Pinpoint the cell where the given text exists, returning its (x, y) midpoint coordinate. 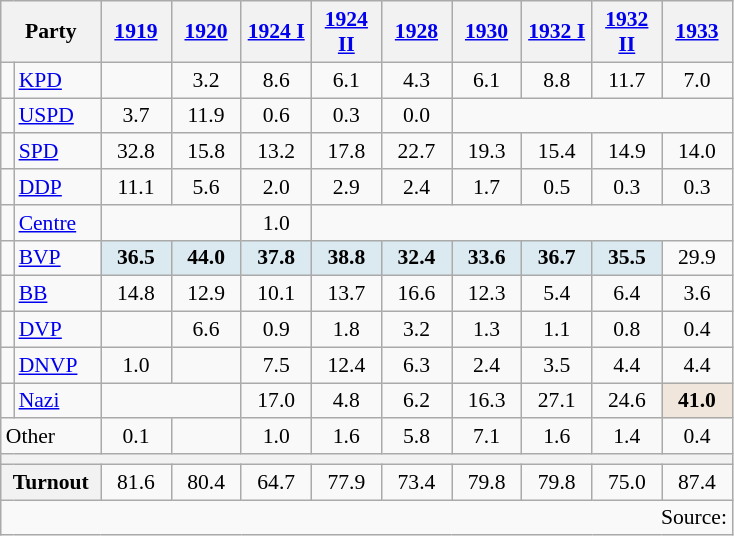
0.0 (416, 116)
5.8 (416, 437)
17.0 (276, 401)
41.0 (697, 401)
6.3 (416, 365)
22.7 (416, 152)
1933 (697, 32)
12.3 (487, 294)
13.7 (346, 294)
80.4 (206, 482)
32.4 (416, 258)
81.6 (136, 482)
1920 (206, 32)
1919 (136, 32)
Source: (366, 518)
15.8 (206, 152)
11.9 (206, 116)
64.7 (276, 482)
11.1 (136, 187)
5.4 (557, 294)
14.9 (627, 152)
1.8 (346, 330)
14.8 (136, 294)
Turnout (51, 482)
35.5 (627, 258)
37.8 (276, 258)
38.8 (346, 258)
7.1 (487, 437)
KPD (58, 80)
DVP (58, 330)
3.7 (136, 116)
33.6 (487, 258)
8.6 (276, 80)
1.4 (627, 437)
1924 I (276, 32)
BB (58, 294)
6.2 (416, 401)
44.0 (206, 258)
16.6 (416, 294)
7.5 (276, 365)
75.0 (627, 482)
USPD (58, 116)
1930 (487, 32)
0.9 (276, 330)
1932 I (557, 32)
2.0 (276, 187)
0.5 (557, 187)
32.8 (136, 152)
1.7 (487, 187)
BVP (58, 258)
14.0 (697, 152)
36.5 (136, 258)
16.3 (487, 401)
11.7 (627, 80)
4.8 (346, 401)
12.4 (346, 365)
0.1 (136, 437)
24.6 (627, 401)
12.9 (206, 294)
87.4 (697, 482)
77.9 (346, 482)
1928 (416, 32)
1924 II (346, 32)
13.2 (276, 152)
6.4 (627, 294)
36.7 (557, 258)
3.5 (557, 365)
0.8 (627, 330)
Party (51, 32)
Centre (58, 223)
17.8 (346, 152)
2.9 (346, 187)
Other (51, 437)
0.6 (276, 116)
5.6 (206, 187)
6.6 (206, 330)
DNVP (58, 365)
8.8 (557, 80)
15.4 (557, 152)
Nazi (58, 401)
4.3 (416, 80)
19.3 (487, 152)
1.1 (557, 330)
29.9 (697, 258)
27.1 (557, 401)
73.4 (416, 482)
SPD (58, 152)
1932 II (627, 32)
3.6 (697, 294)
DDP (58, 187)
1.3 (487, 330)
10.1 (276, 294)
7.0 (697, 80)
